For the text-containing cell, return its midpoint in (x, y) coordinate format. 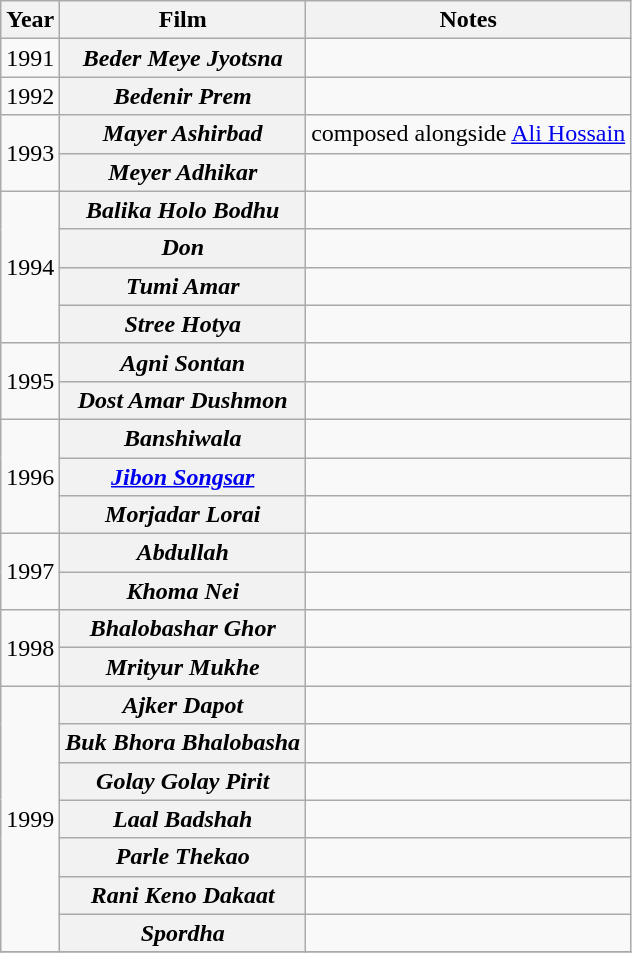
1995 (30, 381)
1991 (30, 58)
Spordha (183, 933)
Rani Keno Dakaat (183, 895)
Laal Badshah (183, 819)
Mayer Ashirbad (183, 134)
Tumi Amar (183, 286)
1996 (30, 476)
Agni Sontan (183, 362)
Dost Amar Dushmon (183, 400)
Ajker Dapot (183, 705)
composed alongside Ali Hossain (468, 134)
Morjadar Lorai (183, 515)
Notes (468, 20)
Balika Holo Bodhu (183, 210)
1993 (30, 153)
Meyer Adhikar (183, 172)
Jibon Songsar (183, 477)
Golay Golay Pirit (183, 781)
Bedenir Prem (183, 96)
Banshiwala (183, 438)
Beder Meye Jyotsna (183, 58)
Buk Bhora Bhalobasha (183, 743)
Year (30, 20)
Don (183, 248)
Film (183, 20)
1999 (30, 819)
1997 (30, 572)
1998 (30, 648)
1994 (30, 267)
Stree Hotya (183, 324)
Abdullah (183, 553)
Bhalobashar Ghor (183, 629)
1992 (30, 96)
Mrityur Mukhe (183, 667)
Parle Thekao (183, 857)
Khoma Nei (183, 591)
